Output the [x, y] coordinate of the center of the cell containing the given text.  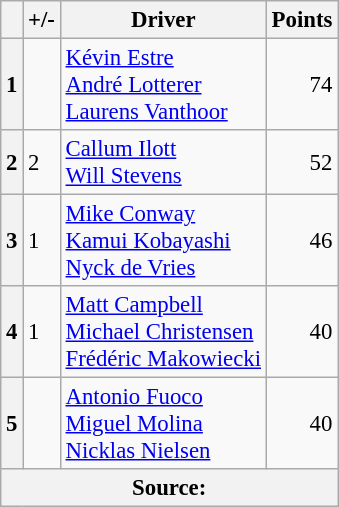
74 [302, 85]
Driver [163, 20]
Mike Conway Kamui Kobayashi Nyck de Vries [163, 241]
Callum Ilott Will Stevens [163, 162]
5 [12, 424]
+/- [42, 20]
Antonio Fuoco Miguel Molina Nicklas Nielsen [163, 424]
4 [12, 332]
46 [302, 241]
Matt Campbell Michael Christensen Frédéric Makowiecki [163, 332]
52 [302, 162]
3 [12, 241]
Kévin Estre André Lotterer Laurens Vanthoor [163, 85]
Points [302, 20]
